Capture the cell that displays the provided text and extract its [X, Y] central coordinate. 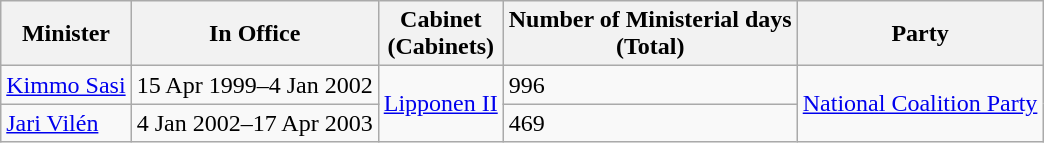
469 [650, 123]
National Coalition Party [920, 104]
Jari Vilén [66, 123]
In Office [254, 34]
4 Jan 2002–17 Apr 2003 [254, 123]
Number of Ministerial days (Total) [650, 34]
Kimmo Sasi [66, 85]
Minister [66, 34]
Party [920, 34]
15 Apr 1999–4 Jan 2002 [254, 85]
Lipponen II [440, 104]
996 [650, 85]
Cabinet(Cabinets) [440, 34]
